Locate the cell with the specified text and output its [x, y] center coordinate. 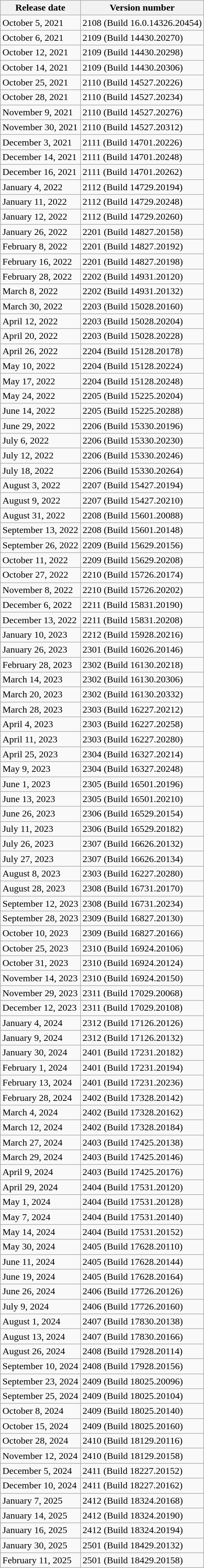
2205 (Build 15225.20204) [142, 396]
October 14, 2021 [40, 67]
2112 (Build 14729.20248) [142, 202]
2112 (Build 14729.20260) [142, 217]
May 9, 2023 [40, 769]
2307 (Build 16626.20132) [142, 844]
2204 (Build 15128.20248) [142, 381]
March 28, 2023 [40, 709]
August 3, 2022 [40, 486]
2112 (Build 14729.20194) [142, 187]
2311 (Build 17029.20068) [142, 993]
2411 (Build 18227.20162) [142, 1486]
2310 (Build 16924.20124) [142, 963]
March 8, 2022 [40, 291]
2111 (Build 14701.20226) [142, 142]
October 25, 2021 [40, 82]
May 10, 2022 [40, 366]
September 13, 2022 [40, 530]
May 30, 2024 [40, 1247]
July 26, 2023 [40, 844]
2305 (Build 16501.20196) [142, 784]
2305 (Build 16501.20210) [142, 799]
2202 (Build 14931.20132) [142, 291]
2412 (Build 18324.20168) [142, 1501]
October 31, 2023 [40, 963]
2201 (Build 14827.20198) [142, 262]
November 8, 2022 [40, 590]
2306 (Build 16529.20154) [142, 814]
2208 (Build 15601.20088) [142, 515]
August 26, 2024 [40, 1351]
2403 (Build 17425.20138) [142, 1142]
2409 (Build 18025.20104) [142, 1396]
2204 (Build 15128.20178) [142, 351]
2201 (Build 14827.20192) [142, 247]
2411 (Build 18227.20152) [142, 1471]
March 30, 2022 [40, 306]
August 28, 2023 [40, 888]
2308 (Build 16731.20234) [142, 903]
May 1, 2024 [40, 1202]
October 11, 2022 [40, 560]
June 14, 2022 [40, 411]
2304 (Build 16327.20248) [142, 769]
February 28, 2023 [40, 665]
2206 (Build 15330.20230) [142, 441]
November 29, 2023 [40, 993]
2203 (Build 15028.20160) [142, 306]
2401 (Build 17231.20236) [142, 1082]
2404 (Build 17531.20140) [142, 1217]
2111 (Build 14701.20262) [142, 172]
January 26, 2022 [40, 232]
January 14, 2025 [40, 1515]
2206 (Build 15330.20246) [142, 456]
2110 (Build 14527.20226) [142, 82]
2402 (Build 17328.20184) [142, 1127]
December 13, 2022 [40, 620]
June 13, 2023 [40, 799]
February 11, 2025 [40, 1560]
November 30, 2021 [40, 127]
December 10, 2024 [40, 1486]
April 25, 2023 [40, 754]
August 1, 2024 [40, 1321]
2409 (Build 18025.20096) [142, 1381]
2410 (Build 18129.20158) [142, 1456]
December 16, 2021 [40, 172]
June 1, 2023 [40, 784]
2501 (Build 18429.20132) [142, 1545]
2109 (Build 14430.20298) [142, 53]
2211 (Build 15831.20208) [142, 620]
2111 (Build 14701.20248) [142, 157]
August 31, 2022 [40, 515]
2212 (Build 15928.20216) [142, 635]
2109 (Build 14430.20270) [142, 38]
2209 (Build 15629.20156) [142, 545]
January 9, 2024 [40, 1038]
January 16, 2025 [40, 1530]
2406 (Build 17726.20160) [142, 1306]
April 26, 2022 [40, 351]
May 14, 2024 [40, 1232]
2207 (Build 15427.20210) [142, 500]
July 18, 2022 [40, 471]
2206 (Build 15330.20264) [142, 471]
December 6, 2022 [40, 605]
May 24, 2022 [40, 396]
2402 (Build 17328.20142) [142, 1097]
January 11, 2022 [40, 202]
2408 (Build 17928.20114) [142, 1351]
May 7, 2024 [40, 1217]
2412 (Build 18324.20190) [142, 1515]
2310 (Build 16924.20106) [142, 948]
2412 (Build 18324.20194) [142, 1530]
2407 (Build 17830.20166) [142, 1336]
2110 (Build 14527.20234) [142, 97]
April 9, 2024 [40, 1172]
May 17, 2022 [40, 381]
September 12, 2023 [40, 903]
October 27, 2022 [40, 575]
2301 (Build 16026.20146) [142, 649]
2405 (Build 17628.20164) [142, 1277]
2203 (Build 15028.20204) [142, 321]
January 4, 2022 [40, 187]
August 8, 2023 [40, 873]
2108 (Build 16.0.14326.20454) [142, 23]
2409 (Build 18025.20140) [142, 1411]
November 12, 2024 [40, 1456]
2201 (Build 14827.20158) [142, 232]
2302 (Build 16130.20306) [142, 680]
August 9, 2022 [40, 500]
September 10, 2024 [40, 1366]
2312 (Build 17126.20132) [142, 1038]
June 11, 2024 [40, 1262]
2403 (Build 17425.20176) [142, 1172]
October 28, 2021 [40, 97]
2401 (Build 17231.20182) [142, 1053]
March 12, 2024 [40, 1127]
November 9, 2021 [40, 112]
January 10, 2023 [40, 635]
March 4, 2024 [40, 1112]
January 4, 2024 [40, 1023]
2311 (Build 17029.20108) [142, 1008]
2307 (Build 16626.20134) [142, 859]
2211 (Build 15831.20190) [142, 605]
January 7, 2025 [40, 1501]
2110 (Build 14527.20276) [142, 112]
December 12, 2023 [40, 1008]
2308 (Build 16731.20170) [142, 888]
Release date [40, 8]
April 4, 2023 [40, 724]
2404 (Build 17531.20128) [142, 1202]
2303 (Build 16227.20258) [142, 724]
September 25, 2024 [40, 1396]
October 10, 2023 [40, 933]
September 28, 2023 [40, 919]
February 28, 2024 [40, 1097]
2401 (Build 17231.20194) [142, 1068]
September 23, 2024 [40, 1381]
2302 (Build 16130.20332) [142, 695]
February 28, 2022 [40, 276]
2312 (Build 17126.20126) [142, 1023]
2304 (Build 16327.20214) [142, 754]
2210 (Build 15726.20202) [142, 590]
2404 (Build 17531.20152) [142, 1232]
July 12, 2022 [40, 456]
October 15, 2024 [40, 1426]
April 11, 2023 [40, 739]
December 14, 2021 [40, 157]
October 5, 2021 [40, 23]
December 3, 2021 [40, 142]
2407 (Build 17830.20138) [142, 1321]
January 30, 2024 [40, 1053]
September 26, 2022 [40, 545]
January 26, 2023 [40, 649]
2209 (Build 15629.20208) [142, 560]
2404 (Build 17531.20120) [142, 1187]
March 20, 2023 [40, 695]
November 14, 2023 [40, 978]
April 29, 2024 [40, 1187]
2403 (Build 17425.20146) [142, 1157]
2204 (Build 15128.20224) [142, 366]
2409 (Build 18025.20160) [142, 1426]
August 13, 2024 [40, 1336]
October 8, 2024 [40, 1411]
2110 (Build 14527.20312) [142, 127]
October 12, 2021 [40, 53]
January 30, 2025 [40, 1545]
2202 (Build 14931.20120) [142, 276]
February 16, 2022 [40, 262]
March 14, 2023 [40, 680]
2208 (Build 15601.20148) [142, 530]
June 19, 2024 [40, 1277]
March 29, 2024 [40, 1157]
2408 (Build 17928.20156) [142, 1366]
February 1, 2024 [40, 1068]
2210 (Build 15726.20174) [142, 575]
October 6, 2021 [40, 38]
2303 (Build 16227.20212) [142, 709]
2405 (Build 17628.20144) [142, 1262]
December 5, 2024 [40, 1471]
2310 (Build 16924.20150) [142, 978]
2402 (Build 17328.20162) [142, 1112]
October 28, 2024 [40, 1441]
April 12, 2022 [40, 321]
July 11, 2023 [40, 829]
2205 (Build 15225.20288) [142, 411]
February 13, 2024 [40, 1082]
April 20, 2022 [40, 336]
2203 (Build 15028.20228) [142, 336]
2302 (Build 16130.20218) [142, 665]
Version number [142, 8]
2501 (Build 18429.20158) [142, 1560]
2109 (Build 14430.20306) [142, 67]
January 12, 2022 [40, 217]
2405 (Build 17628.20110) [142, 1247]
June 26, 2023 [40, 814]
July 27, 2023 [40, 859]
July 9, 2024 [40, 1306]
June 26, 2024 [40, 1292]
2306 (Build 16529.20182) [142, 829]
July 6, 2022 [40, 441]
February 8, 2022 [40, 247]
2207 (Build 15427.20194) [142, 486]
March 27, 2024 [40, 1142]
2309 (Build 16827.20130) [142, 919]
October 25, 2023 [40, 948]
2206 (Build 15330.20196) [142, 426]
2410 (Build 18129.20116) [142, 1441]
June 29, 2022 [40, 426]
2406 (Build 17726.20126) [142, 1292]
2309 (Build 16827.20166) [142, 933]
